For the text-containing cell, return its midpoint in (x, y) coordinate format. 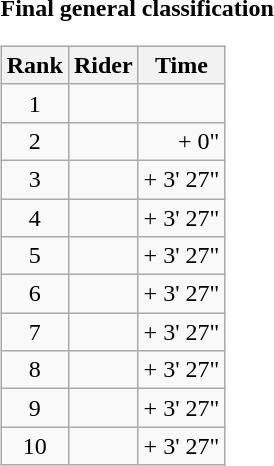
+ 0" (182, 141)
9 (34, 408)
7 (34, 332)
5 (34, 256)
Rider (103, 65)
1 (34, 103)
6 (34, 294)
8 (34, 370)
4 (34, 217)
10 (34, 446)
3 (34, 179)
Time (182, 65)
Rank (34, 65)
2 (34, 141)
